Provide the (x, y) coordinate of the cell's center where the given text is located.  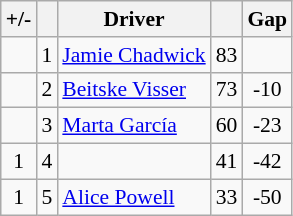
Gap (267, 19)
83 (227, 55)
2 (46, 90)
33 (227, 197)
Alice Powell (134, 197)
-10 (267, 90)
-50 (267, 197)
Beitske Visser (134, 90)
3 (46, 126)
73 (227, 90)
+/- (19, 19)
4 (46, 162)
5 (46, 197)
-23 (267, 126)
-42 (267, 162)
60 (227, 126)
Jamie Chadwick (134, 55)
Marta García (134, 126)
Driver (134, 19)
41 (227, 162)
